Capture the cell that displays the provided text and extract its [x, y] central coordinate. 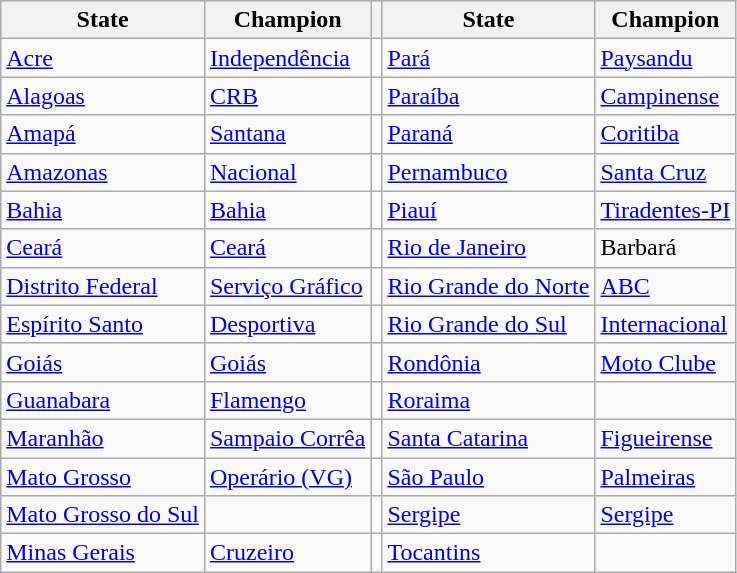
Barbará [666, 248]
Pará [488, 58]
Piauí [488, 210]
Serviço Gráfico [287, 286]
Santa Catarina [488, 438]
Paraíba [488, 96]
Roraima [488, 400]
Maranhão [103, 438]
CRB [287, 96]
Paysandu [666, 58]
Amapá [103, 134]
Tiradentes-PI [666, 210]
Independência [287, 58]
Pernambuco [488, 172]
Flamengo [287, 400]
Figueirense [666, 438]
Minas Gerais [103, 553]
Cruzeiro [287, 553]
Campinense [666, 96]
Operário (VG) [287, 477]
ABC [666, 286]
Nacional [287, 172]
Tocantins [488, 553]
Rio Grande do Norte [488, 286]
Paraná [488, 134]
Santa Cruz [666, 172]
Alagoas [103, 96]
Distrito Federal [103, 286]
Espírito Santo [103, 324]
Sampaio Corrêa [287, 438]
Coritiba [666, 134]
Mato Grosso do Sul [103, 515]
Acre [103, 58]
Rio Grande do Sul [488, 324]
Mato Grosso [103, 477]
Palmeiras [666, 477]
Santana [287, 134]
Amazonas [103, 172]
São Paulo [488, 477]
Rondônia [488, 362]
Guanabara [103, 400]
Desportiva [287, 324]
Internacional [666, 324]
Moto Clube [666, 362]
Rio de Janeiro [488, 248]
